Determine the (X, Y) coordinate at the center of the cell enclosing the given text.  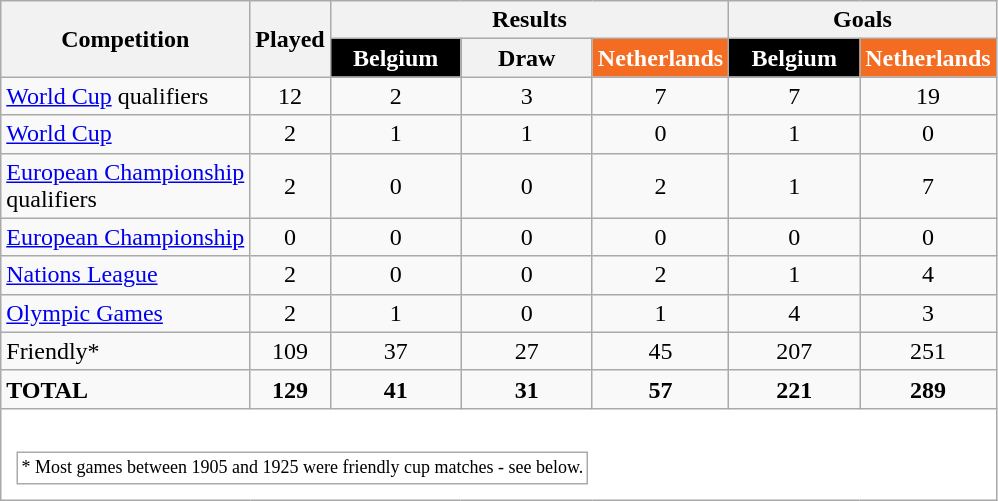
European Championship qualifiers (126, 186)
World Cup qualifiers (126, 96)
109 (290, 351)
Competition (126, 39)
Olympic Games (126, 313)
Results (530, 20)
European Championship (126, 237)
19 (928, 96)
World Cup (126, 134)
TOTAL (126, 389)
Goals (862, 20)
129 (290, 389)
31 (526, 389)
221 (794, 389)
45 (660, 351)
37 (396, 351)
289 (928, 389)
12 (290, 96)
41 (396, 389)
207 (794, 351)
Friendly* (126, 351)
251 (928, 351)
57 (660, 389)
Draw (526, 58)
Nations League (126, 275)
27 (526, 351)
Played (290, 39)
